Determine the (X, Y) coordinate at the center of the cell enclosing the given text.  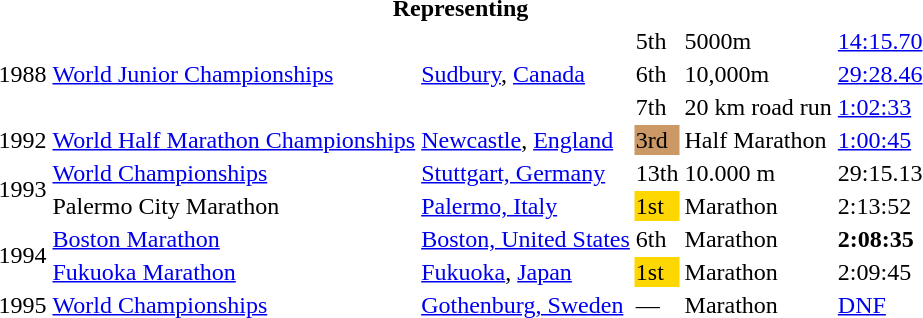
World Junior Championships (234, 74)
Half Marathon (758, 140)
Stuttgart, Germany (526, 173)
Fukuoka, Japan (526, 272)
20 km road run (758, 107)
Boston, United States (526, 239)
7th (657, 107)
5000m (758, 41)
Palermo City Marathon (234, 206)
Fukuoka Marathon (234, 272)
Newcastle, England (526, 140)
13th (657, 173)
Sudbury, Canada (526, 74)
3rd (657, 140)
World Championships (234, 173)
10.000 m (758, 173)
10,000m (758, 74)
Boston Marathon (234, 239)
World Half Marathon Championships (234, 140)
Palermo, Italy (526, 206)
5th (657, 41)
